Extract the [X, Y] coordinate from the center of the cell holding the provided text.  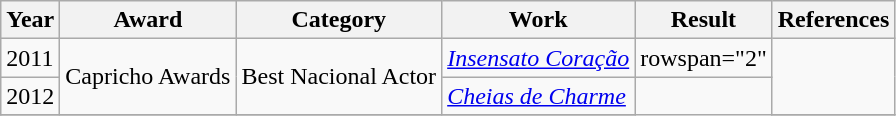
Insensato Coração [538, 58]
Capricho Awards [148, 77]
2012 [30, 96]
Award [148, 20]
Cheias de Charme [538, 96]
Category [339, 20]
Best Nacional Actor [339, 77]
2011 [30, 58]
Result [704, 20]
References [834, 20]
Year [30, 20]
Work [538, 20]
rowspan="2" [704, 58]
